Scan for the cell matching the given text and deliver its [X, Y] coordinate at center. 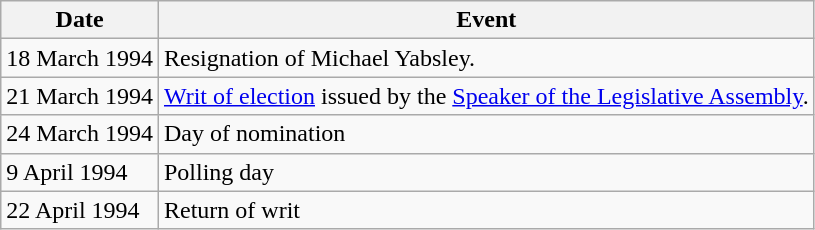
Resignation of Michael Yabsley. [486, 58]
22 April 1994 [80, 210]
Writ of election issued by the Speaker of the Legislative Assembly. [486, 96]
21 March 1994 [80, 96]
Polling day [486, 172]
Date [80, 20]
9 April 1994 [80, 172]
24 March 1994 [80, 134]
Return of writ [486, 210]
Day of nomination [486, 134]
Event [486, 20]
18 March 1994 [80, 58]
